Locate the cell with the specified text and output its (x, y) center coordinate. 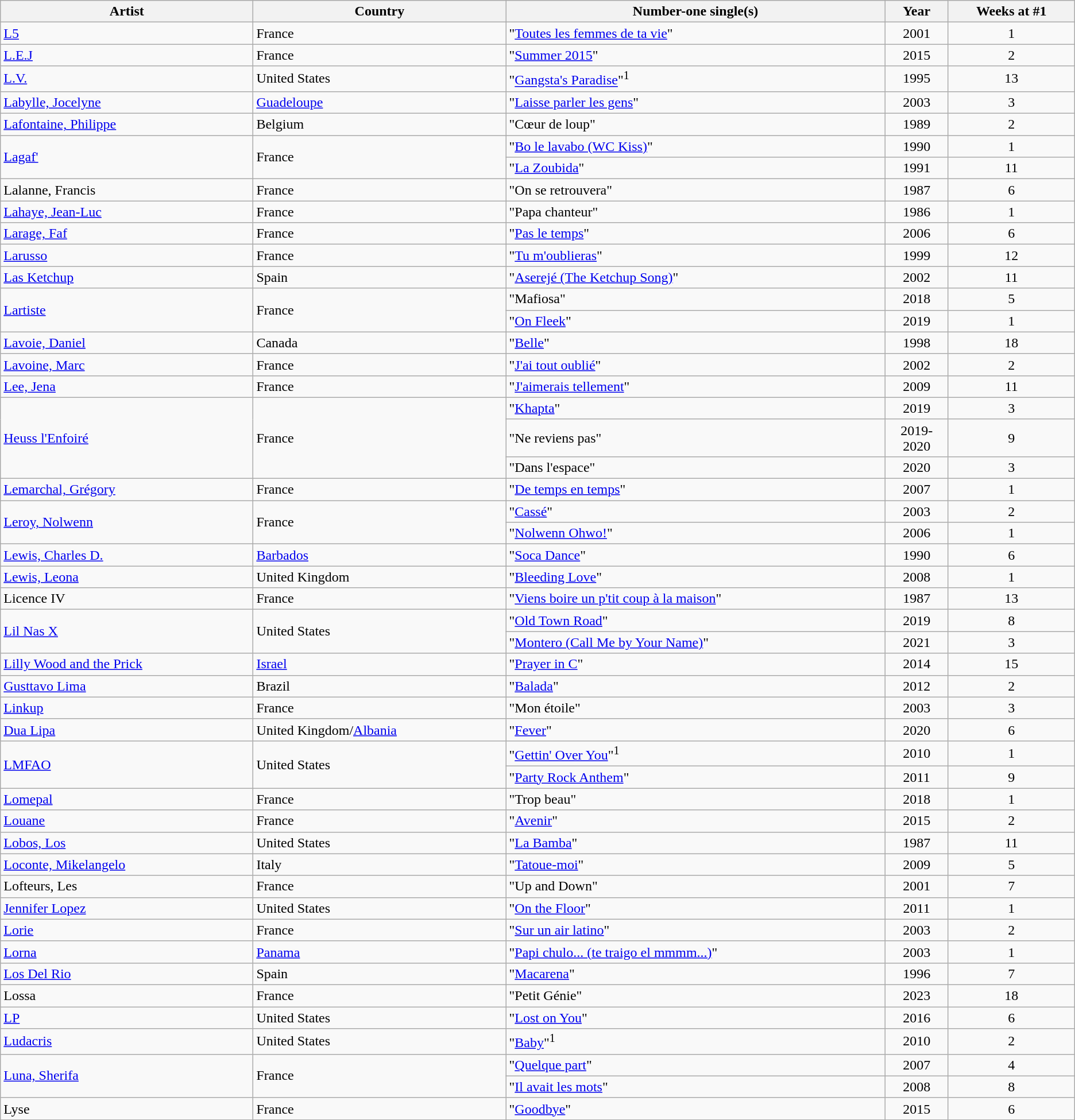
"Papa chanteur" (695, 212)
Canada (380, 343)
"Goodbye" (695, 1109)
Larusso (127, 255)
"Mon étoile" (695, 708)
"Baby"1 (695, 1041)
Lofteurs, Les (127, 886)
"Bleeding Love" (695, 577)
Number-one single(s) (695, 11)
1991 (917, 168)
L.E.J (127, 55)
LMFAO (127, 765)
Luna, Sherifa (127, 1076)
1995 (917, 79)
Lil Nas X (127, 631)
"Fever" (695, 730)
"Il avait les mots" (695, 1087)
"Aserejé (The Ketchup Song)" (695, 277)
Larage, Faf (127, 234)
"Bo le lavabo (WC Kiss)" (695, 146)
Licence IV (127, 599)
Lagaf' (127, 157)
Lewis, Leona (127, 577)
"On se retrouvera" (695, 190)
Lorna (127, 952)
"Tatoue-moi" (695, 865)
Brazil (380, 686)
Panama (380, 952)
Loconte, Mikelangelo (127, 865)
Labylle, Jocelyne (127, 102)
4 (1011, 1065)
Lewis, Charles D. (127, 555)
"Laisse parler les gens" (695, 102)
Lafontaine, Philippe (127, 125)
Year (917, 11)
"Quelque part" (695, 1065)
Linkup (127, 708)
Lahaye, Jean-Luc (127, 212)
15 (1011, 664)
2023 (917, 995)
Lavoie, Daniel (127, 343)
Louane (127, 821)
Lartiste (127, 310)
2016 (917, 1018)
1996 (917, 974)
Lalanne, Francis (127, 190)
"Balada" (695, 686)
Lee, Jena (127, 386)
"On the Floor" (695, 908)
"Avenir" (695, 821)
Lavoine, Marc (127, 365)
Lorie (127, 930)
"La Zoubida" (695, 168)
Belgium (380, 125)
12 (1011, 255)
Ludacris (127, 1041)
"Party Rock Anthem" (695, 777)
"Gangsta's Paradise"1 (695, 79)
"Ne reviens pas" (695, 437)
1998 (917, 343)
Weeks at #1 (1011, 11)
Leroy, Nolwenn (127, 522)
"De temps en temps" (695, 490)
"Macarena" (695, 974)
Lossa (127, 995)
"Belle" (695, 343)
Heuss l'Enfoiré (127, 437)
1986 (917, 212)
"La Bamba" (695, 843)
"Dans l'espace" (695, 467)
1999 (917, 255)
Los Del Rio (127, 974)
2021 (917, 642)
"Mafiosa" (695, 299)
LP (127, 1018)
Jennifer Lopez (127, 908)
"Cassé" (695, 511)
"Lost on You" (695, 1018)
"Tu m'oublieras" (695, 255)
"J'ai tout oublié" (695, 365)
"Up and Down" (695, 886)
Guadeloupe (380, 102)
"Viens boire un p'tit coup à la maison" (695, 599)
"Toutes les femmes de ta vie" (695, 33)
"Montero (Call Me by Your Name)" (695, 642)
"Prayer in C" (695, 664)
United Kingdom (380, 577)
"Old Town Road" (695, 621)
2019-2020 (917, 437)
"Pas le temps" (695, 234)
Gusttavo Lima (127, 686)
"Cœur de loup" (695, 125)
"Papi chulo... (te traigo el mmmm...)" (695, 952)
L5 (127, 33)
"Petit Génie" (695, 995)
Las Ketchup (127, 277)
United Kingdom/Albania (380, 730)
Italy (380, 865)
"Sur un air latino" (695, 930)
2012 (917, 686)
L.V. (127, 79)
Dua Lipa (127, 730)
Lobos, Los (127, 843)
Lomepal (127, 799)
Artist (127, 11)
"Gettin' Over You"1 (695, 753)
Israel (380, 664)
"Khapta" (695, 408)
"Summer 2015" (695, 55)
2014 (917, 664)
Barbados (380, 555)
"J'aimerais tellement" (695, 386)
Lyse (127, 1109)
"Trop beau" (695, 799)
"On Fleek" (695, 321)
"Soca Dance" (695, 555)
Lemarchal, Grégory (127, 490)
"Nolwenn Ohwo!" (695, 533)
1989 (917, 125)
Country (380, 11)
Lilly Wood and the Prick (127, 664)
